Scan for the cell matching the given text and deliver its (X, Y) coordinate at center. 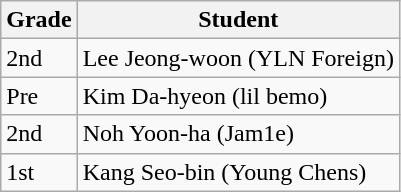
Lee Jeong-woon (YLN Foreign) (238, 58)
Student (238, 20)
Grade (39, 20)
1st (39, 172)
Kim Da-hyeon (lil bemo) (238, 96)
Noh Yoon-ha (Jam1e) (238, 134)
Pre (39, 96)
Kang Seo-bin (Young Chens) (238, 172)
